Find where the given text appears and provide that cell's center as [X, Y] coordinate. 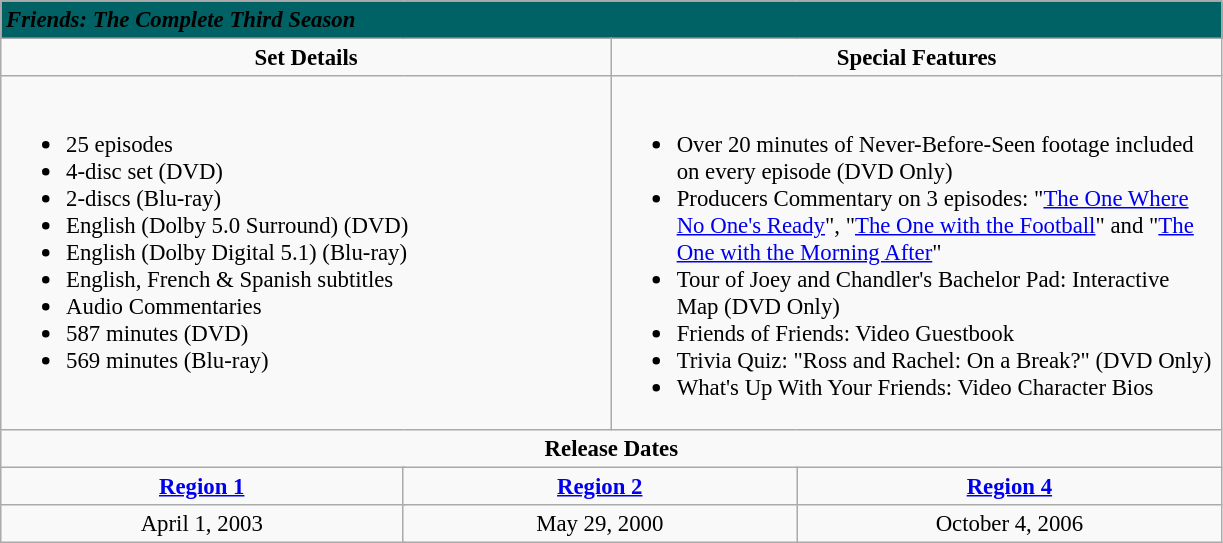
April 1, 2003 [202, 523]
Release Dates [612, 448]
Friends: The Complete Third Season [612, 20]
Region 1 [202, 486]
May 29, 2000 [600, 523]
October 4, 2006 [1010, 523]
Set Details [306, 58]
Region 2 [600, 486]
Special Features [916, 58]
Region 4 [1010, 486]
